Extract the (x, y) coordinate from the center of the cell holding the provided text.  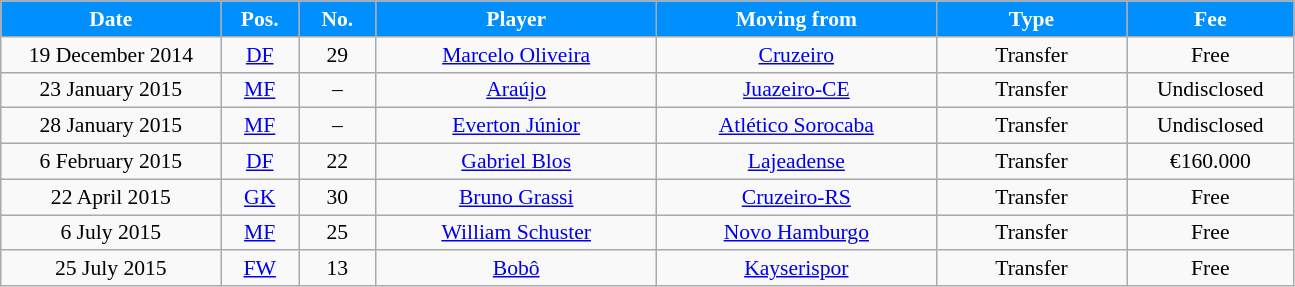
Juazeiro-CE (796, 90)
Moving from (796, 19)
6 July 2015 (111, 233)
Novo Hamburgo (796, 233)
Type (1031, 19)
Araújo (516, 90)
Marcelo Oliveira (516, 55)
22 April 2015 (111, 197)
25 (337, 233)
28 January 2015 (111, 126)
No. (337, 19)
Gabriel Blos (516, 162)
29 (337, 55)
25 July 2015 (111, 269)
€160.000 (1210, 162)
GK (260, 197)
Atlético Sorocaba (796, 126)
6 February 2015 (111, 162)
30 (337, 197)
FW (260, 269)
Bobô (516, 269)
Cruzeiro (796, 55)
Player (516, 19)
13 (337, 269)
Cruzeiro-RS (796, 197)
Date (111, 19)
Kayserispor (796, 269)
Lajeadense (796, 162)
Everton Júnior (516, 126)
19 December 2014 (111, 55)
22 (337, 162)
Pos. (260, 19)
Bruno Grassi (516, 197)
23 January 2015 (111, 90)
William Schuster (516, 233)
Fee (1210, 19)
